Pinpoint the cell where the given text exists, returning its [x, y] midpoint coordinate. 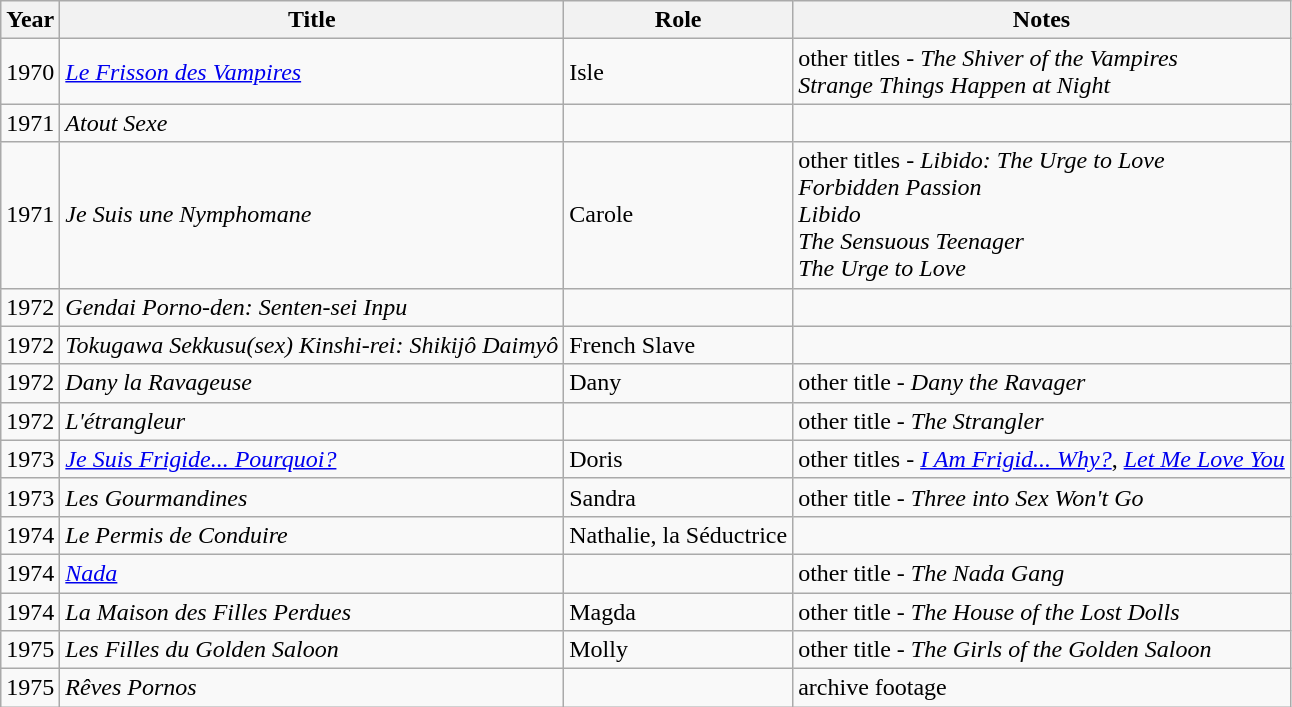
Nada [312, 573]
other title - Dany the Ravager [1042, 383]
Doris [678, 459]
other titles - Libido: The Urge to LoveForbidden PassionLibidoThe Sensuous TeenagerThe Urge to Love [1042, 215]
Notes [1042, 20]
French Slave [678, 345]
1970 [30, 72]
Isle [678, 72]
Molly [678, 650]
Carole [678, 215]
Les Gourmandines [312, 497]
Magda [678, 611]
other title - The Girls of the Golden Saloon [1042, 650]
La Maison des Filles Perdues [312, 611]
Je Suis une Nymphomane [312, 215]
Dany la Ravageuse [312, 383]
Le Frisson des Vampires [312, 72]
Sandra [678, 497]
Year [30, 20]
Je Suis Frigide... Pourquoi? [312, 459]
Les Filles du Golden Saloon [312, 650]
L'étrangleur [312, 421]
Rêves Pornos [312, 688]
other title - The Nada Gang [1042, 573]
archive footage [1042, 688]
Le Permis de Conduire [312, 535]
other title - The Strangler [1042, 421]
other titles - The Shiver of the VampiresStrange Things Happen at Night [1042, 72]
other titles - I Am Frigid... Why?, Let Me Love You [1042, 459]
Gendai Porno-den: Senten-sei Inpu [312, 307]
Tokugawa Sekkusu(sex) Kinshi-rei: Shikijô Daimyô [312, 345]
Atout Sexe [312, 123]
other title - Three into Sex Won't Go [1042, 497]
Title [312, 20]
Nathalie, la Séductrice [678, 535]
Dany [678, 383]
Role [678, 20]
other title - The House of the Lost Dolls [1042, 611]
